Detect which cell encompasses the target text, then output its [x, y] center coordinate. 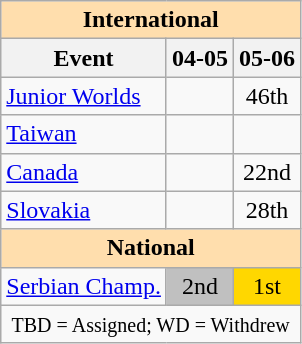
46th [268, 96]
28th [268, 210]
International [151, 20]
04-05 [200, 58]
Serbian Champ. [84, 286]
Canada [84, 172]
National [151, 248]
Event [84, 58]
2nd [200, 286]
1st [268, 286]
22nd [268, 172]
Junior Worlds [84, 96]
Taiwan [84, 134]
TBD = Assigned; WD = Withdrew [151, 324]
Slovakia [84, 210]
05-06 [268, 58]
